Scan for the cell matching the given text and deliver its (X, Y) coordinate at center. 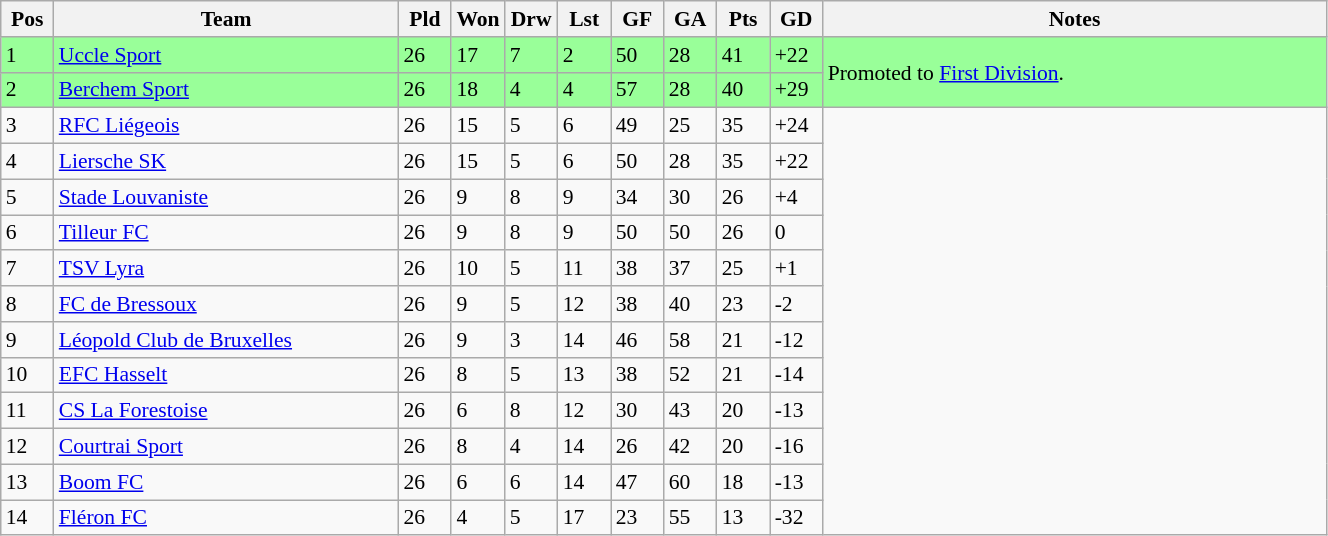
Boom FC (226, 482)
41 (744, 55)
Promoted to First Division. (1075, 72)
58 (690, 340)
49 (638, 126)
FC de Bressoux (226, 304)
-12 (796, 340)
Won (478, 19)
+4 (796, 197)
0 (796, 233)
34 (638, 197)
46 (638, 340)
Léopold Club de Bruxelles (226, 340)
+1 (796, 269)
Berchem Sport (226, 90)
Fléron FC (226, 518)
60 (690, 482)
Pld (424, 19)
EFC Hasselt (226, 375)
52 (690, 375)
Courtrai Sport (226, 447)
Uccle Sport (226, 55)
Liersche SK (226, 162)
-2 (796, 304)
Pos (28, 19)
RFC Liégeois (226, 126)
55 (690, 518)
GA (690, 19)
47 (638, 482)
57 (638, 90)
-32 (796, 518)
Lst (584, 19)
-16 (796, 447)
Stade Louvaniste (226, 197)
GD (796, 19)
CS La Forestoise (226, 411)
Notes (1075, 19)
+24 (796, 126)
Tilleur FC (226, 233)
Pts (744, 19)
GF (638, 19)
Drw (532, 19)
TSV Lyra (226, 269)
42 (690, 447)
-14 (796, 375)
Team (226, 19)
+29 (796, 90)
43 (690, 411)
37 (690, 269)
1 (28, 55)
